Detect which cell encompasses the target text, then output its [x, y] center coordinate. 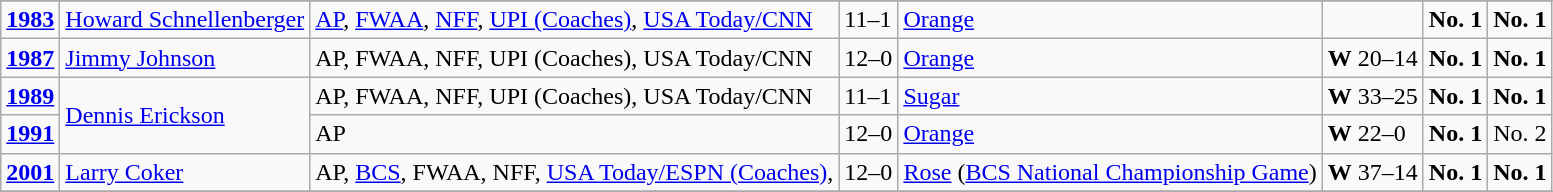
No. 2 [1520, 134]
1991 [30, 134]
Rose (BCS National Championship Game) [1110, 172]
Sugar [1110, 96]
Howard Schnellenberger [185, 20]
AP, BCS, FWAA, NFF, USA Today/ESPN (Coaches), [574, 172]
W 37–14 [1372, 172]
AP [574, 134]
Jimmy Johnson [185, 58]
1989 [30, 96]
W 22–0 [1372, 134]
W 20–14 [1372, 58]
W 33–25 [1372, 96]
Larry Coker [185, 172]
Dennis Erickson [185, 115]
2001 [30, 172]
1987 [30, 58]
1983 [30, 20]
